Provide the (x, y) coordinate of the cell's center where the given text is located.  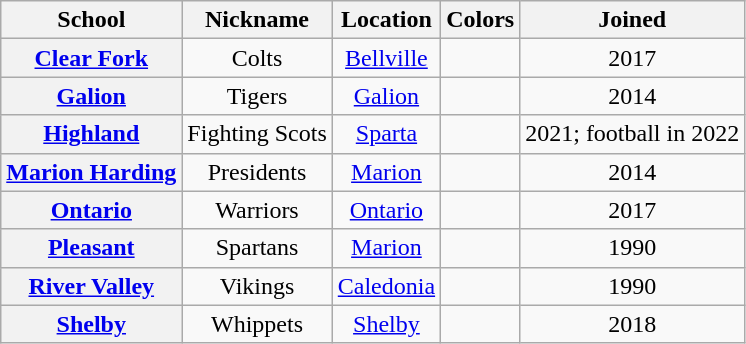
Joined (632, 20)
Nickname (257, 20)
Highland (92, 134)
Caledonia (386, 286)
Sparta (386, 134)
Fighting Scots (257, 134)
Colts (257, 58)
River Valley (92, 286)
Warriors (257, 210)
Location (386, 20)
Marion Harding (92, 172)
Colors (480, 20)
Spartans (257, 248)
School (92, 20)
2021; football in 2022 (632, 134)
Presidents (257, 172)
2018 (632, 324)
Pleasant (92, 248)
Vikings (257, 286)
Tigers (257, 96)
Clear Fork (92, 58)
Bellville (386, 58)
Whippets (257, 324)
